Return the (X, Y) coordinate for the center point of the cell that contains the specified text.  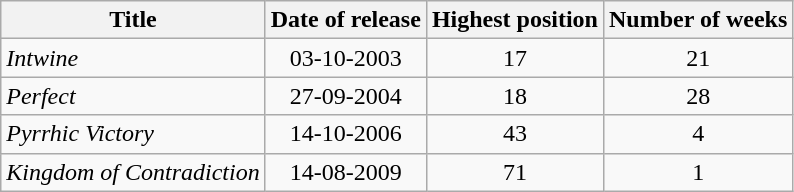
Intwine (133, 58)
18 (514, 96)
Perfect (133, 96)
Title (133, 20)
17 (514, 58)
28 (698, 96)
14-08-2009 (346, 172)
14-10-2006 (346, 134)
Highest position (514, 20)
1 (698, 172)
21 (698, 58)
27-09-2004 (346, 96)
43 (514, 134)
71 (514, 172)
4 (698, 134)
Date of release (346, 20)
Kingdom of Contradiction (133, 172)
Number of weeks (698, 20)
Pyrrhic Victory (133, 134)
03-10-2003 (346, 58)
